Provide the (X, Y) coordinate of the cell's center where the given text is located.  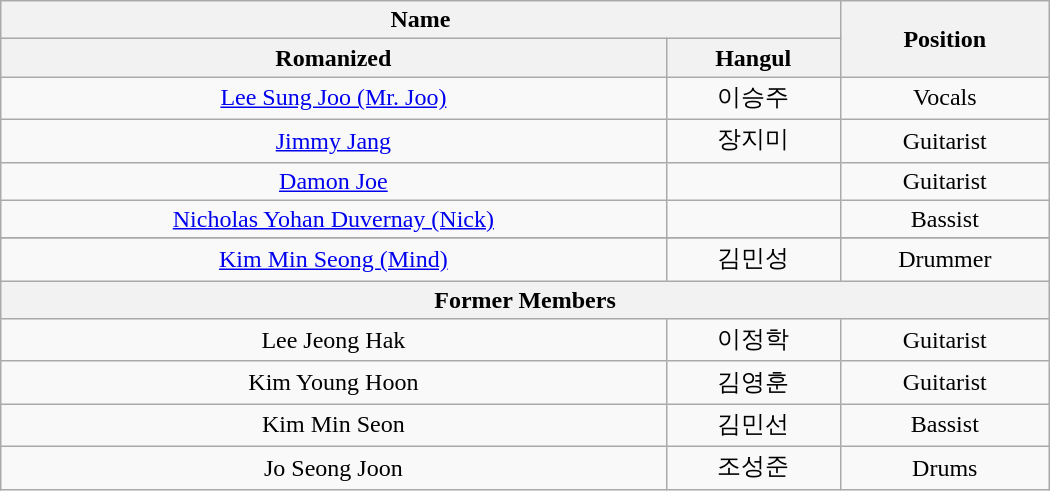
Damon Joe (334, 181)
Jimmy Jang (334, 140)
장지미 (753, 140)
김영훈 (753, 382)
조성준 (753, 468)
김민성 (753, 260)
Jo Seong Joon (334, 468)
Kim Min Seon (334, 426)
Drums (944, 468)
Romanized (334, 58)
Former Members (525, 300)
Position (944, 39)
이정학 (753, 340)
이승주 (753, 98)
Kim Young Hoon (334, 382)
Drummer (944, 260)
Lee Jeong Hak (334, 340)
Nicholas Yohan Duvernay (Nick) (334, 219)
Lee Sung Joo (Mr. Joo) (334, 98)
Name (421, 20)
Kim Min Seong (Mind) (334, 260)
Vocals (944, 98)
김민선 (753, 426)
Hangul (753, 58)
